Return the [x, y] coordinate for the center point of the cell that contains the specified text.  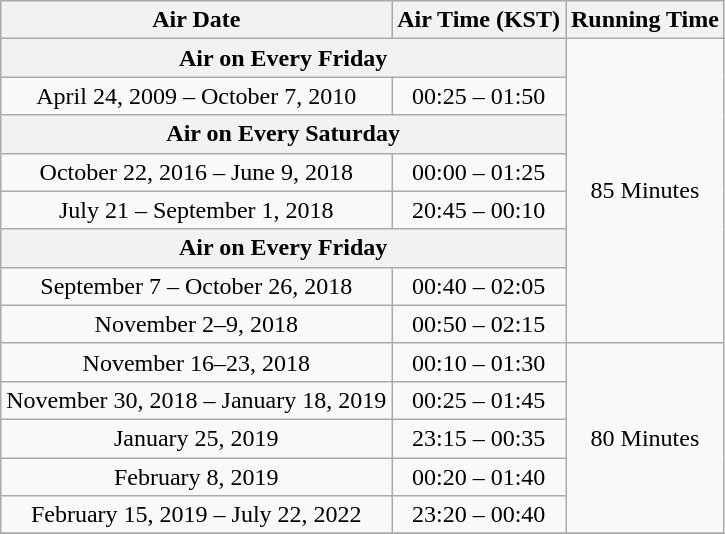
00:25 – 01:50 [479, 96]
September 7 – October 26, 2018 [196, 286]
23:15 – 00:35 [479, 438]
October 22, 2016 – June 9, 2018 [196, 172]
November 2–9, 2018 [196, 324]
20:45 – 00:10 [479, 210]
April 24, 2009 – October 7, 2010 [196, 96]
85 Minutes [646, 191]
Air Date [196, 20]
00:40 – 02:05 [479, 286]
00:25 – 01:45 [479, 400]
00:00 – 01:25 [479, 172]
Air on Every Saturday [284, 134]
Running Time [646, 20]
February 15, 2019 – July 22, 2022 [196, 515]
80 Minutes [646, 438]
November 30, 2018 – January 18, 2019 [196, 400]
Air Time (KST) [479, 20]
February 8, 2019 [196, 477]
00:10 – 01:30 [479, 362]
January 25, 2019 [196, 438]
November 16–23, 2018 [196, 362]
00:50 – 02:15 [479, 324]
July 21 – September 1, 2018 [196, 210]
23:20 – 00:40 [479, 515]
00:20 – 01:40 [479, 477]
